Provide the (X, Y) coordinate of the cell's center where the given text is located.  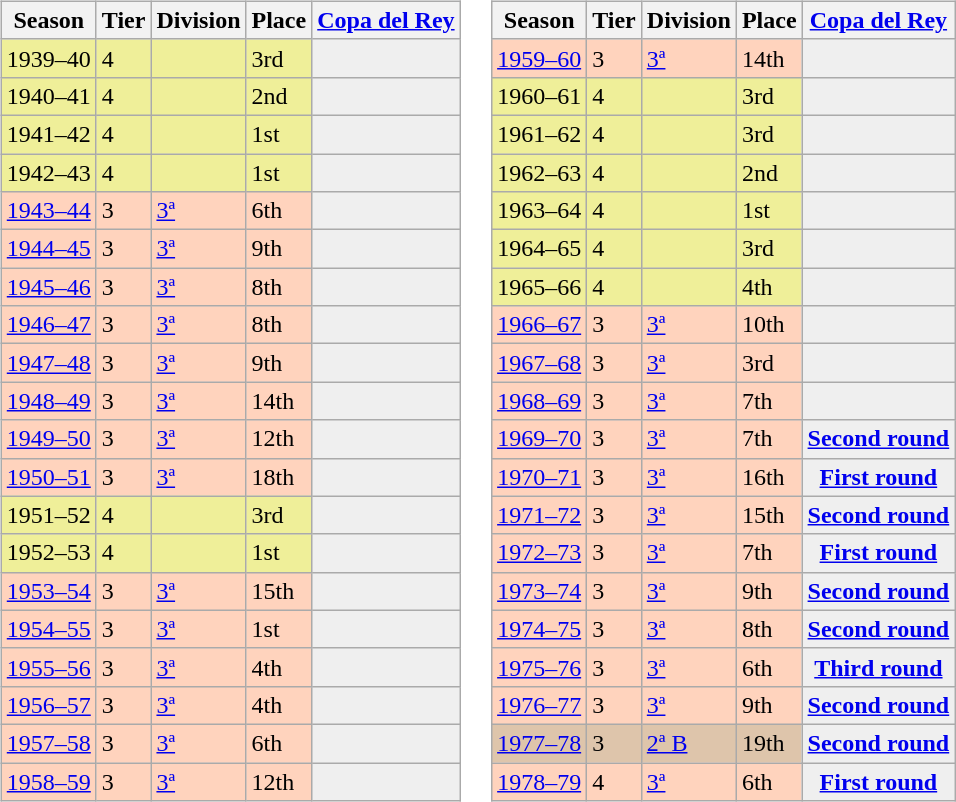
1977–78 (540, 743)
1961–62 (540, 134)
1972–73 (540, 553)
1975–76 (540, 667)
1966–67 (540, 325)
16th (769, 477)
18th (279, 477)
1967–68 (540, 363)
Third round (878, 667)
1960–61 (540, 96)
1940–41 (48, 96)
1962–63 (540, 173)
1955–56 (48, 667)
1957–58 (48, 743)
1945–46 (48, 287)
1974–75 (540, 629)
1941–42 (48, 134)
1973–74 (540, 591)
1943–44 (48, 211)
1953–54 (48, 591)
1939–40 (48, 58)
1964–65 (540, 249)
1946–47 (48, 325)
1978–79 (540, 781)
1952–53 (48, 553)
1951–52 (48, 515)
1969–70 (540, 439)
10th (769, 325)
1968–69 (540, 401)
1947–48 (48, 363)
1971–72 (540, 515)
1944–45 (48, 249)
1958–59 (48, 781)
1963–64 (540, 211)
19th (769, 743)
1954–55 (48, 629)
1948–49 (48, 401)
1942–43 (48, 173)
2ª B (688, 743)
1949–50 (48, 439)
1976–77 (540, 705)
1959–60 (540, 58)
1970–71 (540, 477)
1965–66 (540, 287)
1956–57 (48, 705)
1950–51 (48, 477)
